Locate the cell with the specified text and output its [X, Y] center coordinate. 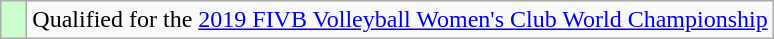
Qualified for the 2019 FIVB Volleyball Women's Club World Championship [400, 20]
